From the cell containing the given text, extract its center point as [x, y] coordinate. 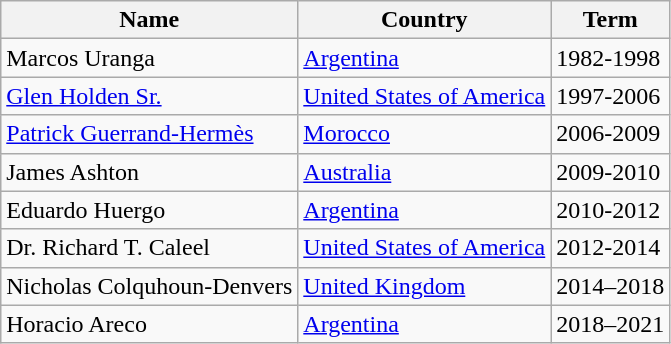
United Kingdom [424, 286]
Australia [424, 172]
Name [150, 20]
Country [424, 20]
Eduardo Huergo [150, 210]
Patrick Guerrand-Hermès [150, 134]
1997-2006 [610, 96]
2014–2018 [610, 286]
2009-2010 [610, 172]
Morocco [424, 134]
Term [610, 20]
Horacio Areco [150, 324]
Dr. Richard T. Caleel [150, 248]
2012-2014 [610, 248]
2010-2012 [610, 210]
Marcos Uranga [150, 58]
2018–2021 [610, 324]
James Ashton [150, 172]
Nicholas Colquhoun-Denvers [150, 286]
1982-1998 [610, 58]
2006-2009 [610, 134]
Glen Holden Sr. [150, 96]
